For the text-containing cell, return its midpoint in (X, Y) coordinate format. 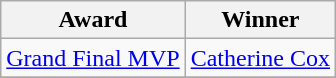
Grand Final MVP (93, 58)
Winner (260, 20)
Catherine Cox (260, 58)
Award (93, 20)
